From the cell containing the given text, extract its center point as [X, Y] coordinate. 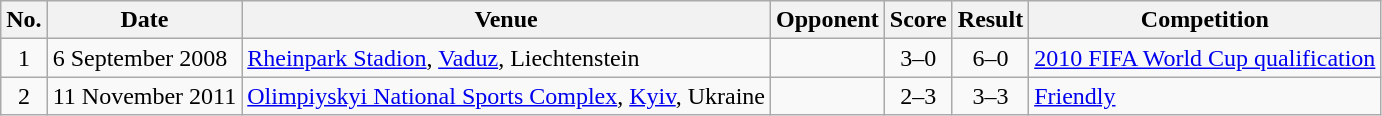
Olimpiyskyi National Sports Complex, Kyiv, Ukraine [506, 96]
No. [24, 20]
2–3 [918, 96]
Score [918, 20]
11 November 2011 [144, 96]
6–0 [990, 58]
Opponent [828, 20]
Result [990, 20]
1 [24, 58]
2010 FIFA World Cup qualification [1205, 58]
3–3 [990, 96]
Venue [506, 20]
2 [24, 96]
Competition [1205, 20]
Friendly [1205, 96]
Date [144, 20]
Rheinpark Stadion, Vaduz, Liechtenstein [506, 58]
3–0 [918, 58]
6 September 2008 [144, 58]
